Locate the cell with the specified text and output its [X, Y] center coordinate. 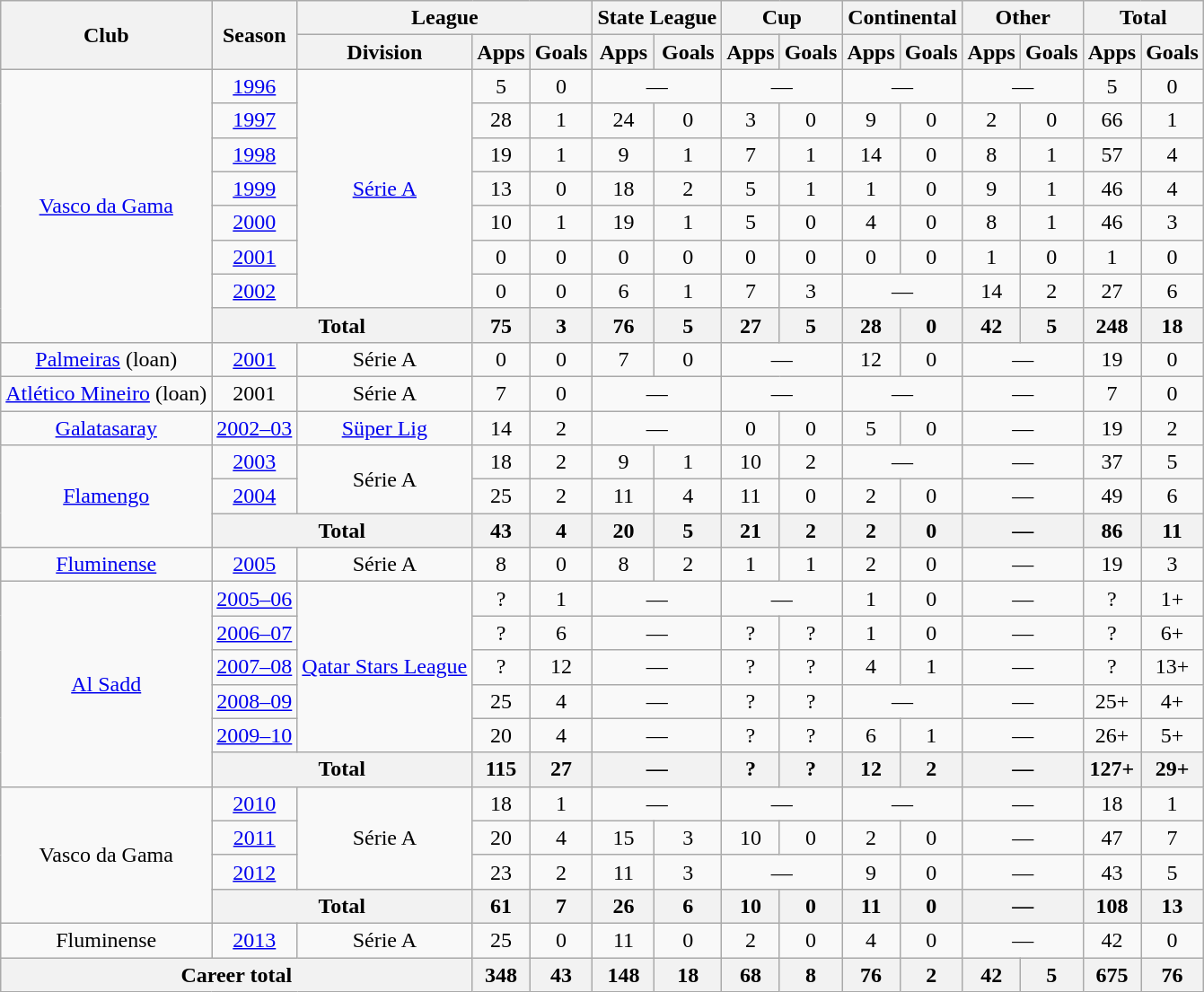
86 [1112, 531]
2005–06 [255, 599]
2013 [255, 940]
Atlético Mineiro (loan) [106, 393]
348 [501, 974]
29+ [1173, 769]
49 [1112, 496]
15 [623, 838]
2004 [255, 496]
2008–09 [255, 701]
127+ [1112, 769]
Palmeiras (loan) [106, 359]
5+ [1173, 735]
2002–03 [255, 428]
37 [1112, 462]
25+ [1112, 701]
26+ [1112, 735]
21 [751, 531]
675 [1112, 974]
2010 [255, 803]
2000 [255, 223]
Galatasaray [106, 428]
2009–10 [255, 735]
Continental [902, 18]
1998 [255, 154]
Other [1023, 18]
League [445, 18]
2011 [255, 838]
13+ [1173, 667]
Career total [237, 974]
68 [751, 974]
47 [1112, 838]
248 [1112, 325]
61 [501, 906]
23 [501, 872]
24 [623, 120]
115 [501, 769]
1997 [255, 120]
Al Sadd [106, 684]
26 [623, 906]
2012 [255, 872]
State League [657, 18]
Süper Lig [384, 428]
57 [1112, 154]
66 [1112, 120]
2002 [255, 291]
4+ [1173, 701]
Qatar Stars League [384, 667]
148 [623, 974]
Cup [782, 18]
2006–07 [255, 633]
108 [1112, 906]
2005 [255, 565]
2003 [255, 462]
75 [501, 325]
Division [384, 52]
1999 [255, 189]
6+ [1173, 633]
2007–08 [255, 667]
1996 [255, 86]
Flamengo [106, 496]
1+ [1173, 599]
Club [106, 35]
Season [255, 35]
